Provide the (X, Y) coordinate of the cell's center where the given text is located.  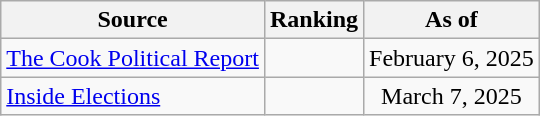
March 7, 2025 (452, 96)
Inside Elections (133, 96)
As of (452, 20)
February 6, 2025 (452, 58)
Ranking (314, 20)
The Cook Political Report (133, 58)
Source (133, 20)
